Locate the cell with the specified text and output its (x, y) center coordinate. 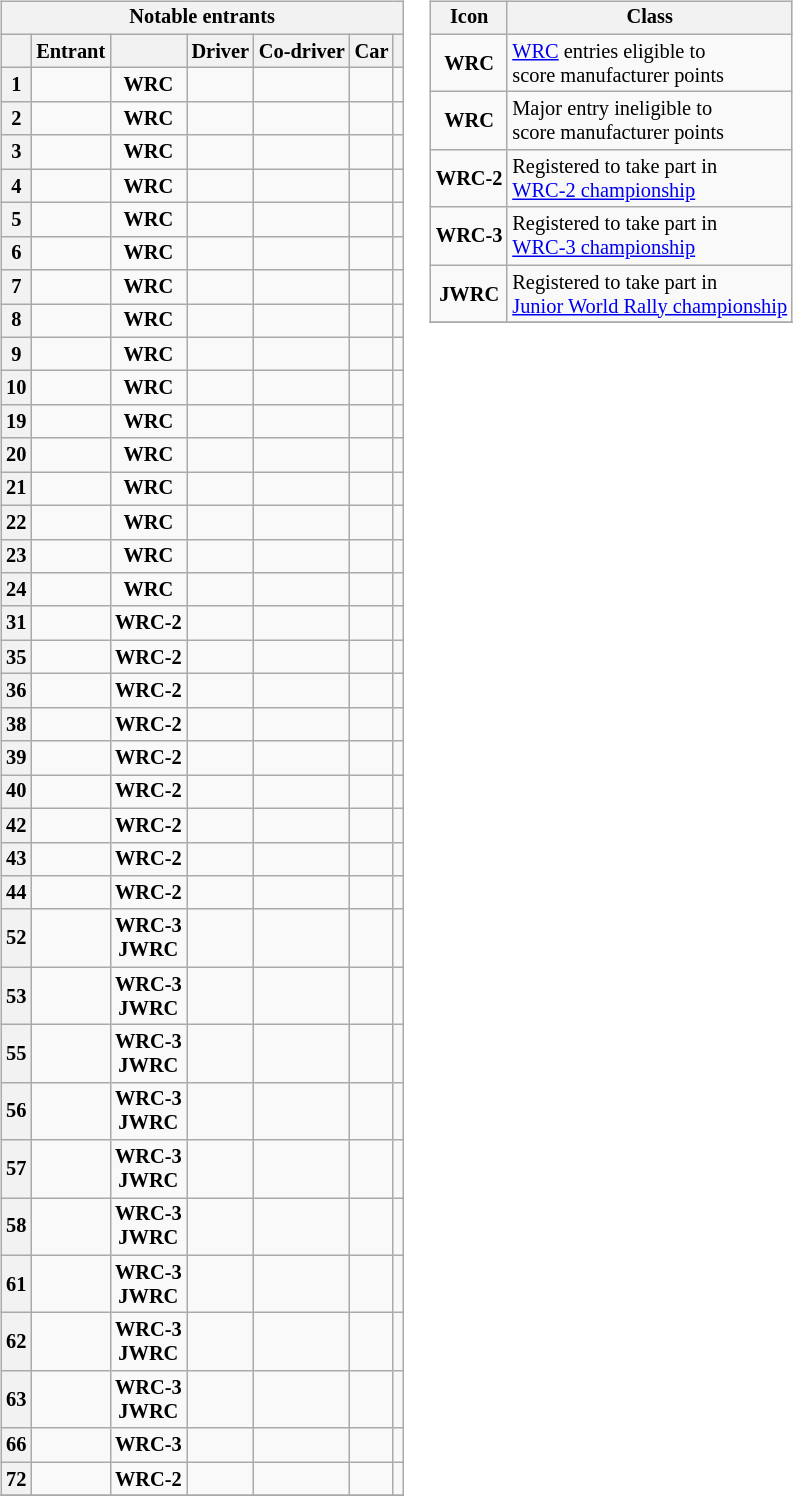
21 (16, 489)
35 (16, 657)
62 (16, 1342)
22 (16, 522)
55 (16, 1054)
57 (16, 1169)
43 (16, 859)
53 (16, 996)
58 (16, 1227)
Registered to take part inJunior World Rally championship (650, 294)
52 (16, 938)
10 (16, 388)
8 (16, 321)
9 (16, 354)
5 (16, 220)
20 (16, 455)
72 (16, 1479)
Co-driver (302, 51)
42 (16, 825)
Major entry ineligible toscore manufacturer points (650, 121)
Registered to take part inWRC-3 championship (650, 236)
Icon (469, 18)
61 (16, 1284)
40 (16, 792)
Registered to take part inWRC-2 championship (650, 179)
38 (16, 724)
24 (16, 590)
36 (16, 691)
Entrant (70, 51)
JWRC (469, 294)
66 (16, 1445)
44 (16, 893)
7 (16, 287)
6 (16, 253)
WRC entries eligible toscore manufacturer points (650, 63)
19 (16, 422)
Car (372, 51)
3 (16, 152)
Notable entrants (202, 18)
Class (650, 18)
4 (16, 186)
31 (16, 623)
39 (16, 758)
56 (16, 1111)
Driver (220, 51)
63 (16, 1400)
23 (16, 556)
1 (16, 85)
2 (16, 119)
